For the text-containing cell, return its midpoint in [X, Y] coordinate format. 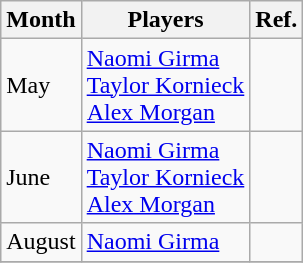
Players [166, 20]
Naomi Girma [166, 242]
June [41, 177]
August [41, 242]
Month [41, 20]
May [41, 85]
Ref. [276, 20]
